Find where the given text appears and provide that cell's center as (X, Y) coordinate. 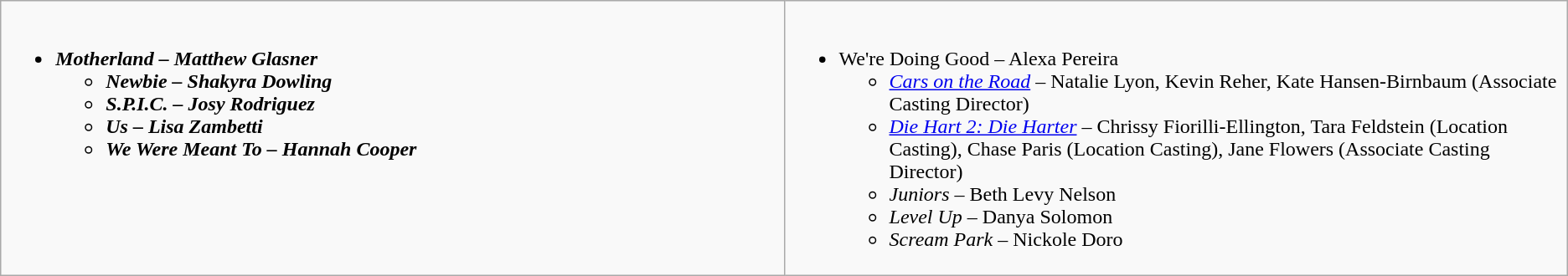
Motherland – Matthew GlasnerNewbie – Shakyra DowlingS.P.I.C. – Josy RodriguezUs – Lisa ZambettiWe Were Meant To – Hannah Cooper (392, 139)
